Extract the [x, y] coordinate from the center of the cell holding the provided text.  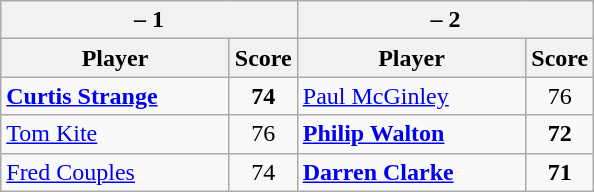
Darren Clarke [412, 172]
Philip Walton [412, 134]
Fred Couples [116, 172]
71 [560, 172]
– 1 [150, 20]
72 [560, 134]
Curtis Strange [116, 96]
Paul McGinley [412, 96]
– 2 [446, 20]
Tom Kite [116, 134]
